Extract the [X, Y] coordinate from the center of the cell holding the provided text.  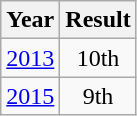
Result [98, 20]
2015 [30, 96]
9th [98, 96]
Year [30, 20]
10th [98, 58]
2013 [30, 58]
